For the text-containing cell, return its midpoint in (X, Y) coordinate format. 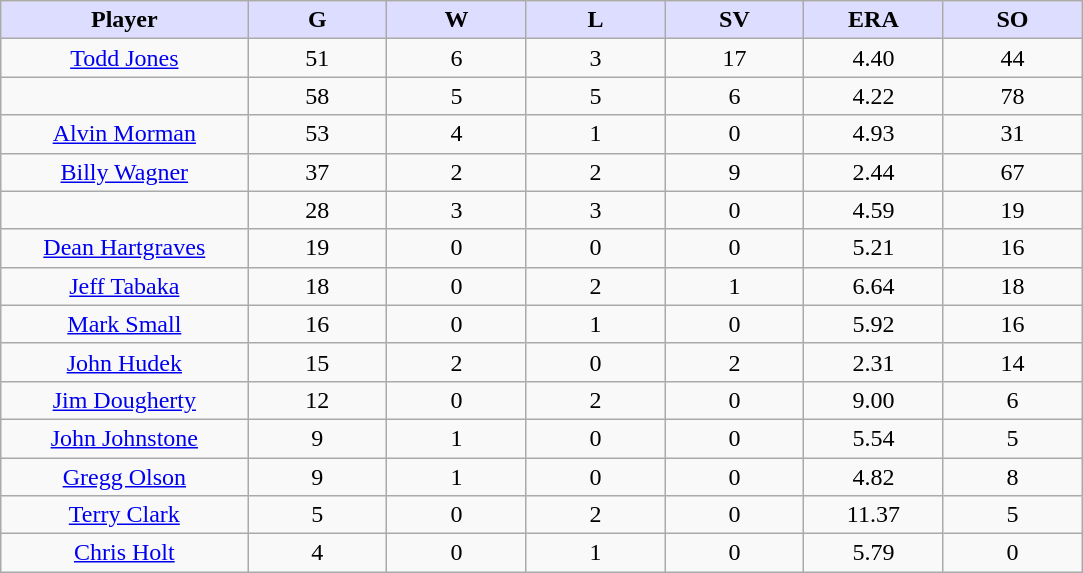
58 (318, 96)
4.22 (874, 96)
17 (734, 58)
Terry Clark (124, 515)
6.64 (874, 286)
2.31 (874, 362)
G (318, 20)
11.37 (874, 515)
5.79 (874, 553)
Player (124, 20)
4.59 (874, 210)
12 (318, 400)
8 (1012, 477)
Todd Jones (124, 58)
Alvin Morman (124, 134)
John Hudek (124, 362)
W (456, 20)
Jeff Tabaka (124, 286)
SV (734, 20)
78 (1012, 96)
14 (1012, 362)
31 (1012, 134)
5.54 (874, 438)
2.44 (874, 172)
15 (318, 362)
Mark Small (124, 324)
L (596, 20)
9.00 (874, 400)
4.93 (874, 134)
28 (318, 210)
5.21 (874, 248)
51 (318, 58)
4.40 (874, 58)
Jim Dougherty (124, 400)
Dean Hartgraves (124, 248)
67 (1012, 172)
John Johnstone (124, 438)
44 (1012, 58)
Gregg Olson (124, 477)
ERA (874, 20)
Chris Holt (124, 553)
Billy Wagner (124, 172)
53 (318, 134)
37 (318, 172)
4.82 (874, 477)
SO (1012, 20)
5.92 (874, 324)
